Pinpoint the cell where the given text exists, returning its [x, y] midpoint coordinate. 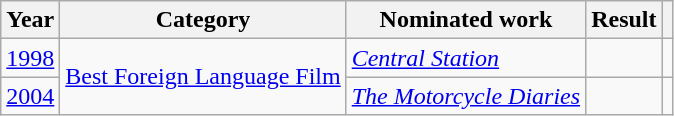
Central Station [466, 58]
2004 [30, 96]
Nominated work [466, 20]
1998 [30, 58]
Best Foreign Language Film [203, 77]
Result [624, 20]
Category [203, 20]
The Motorcycle Diaries [466, 96]
Year [30, 20]
